Detect which cell encompasses the target text, then output its (x, y) center coordinate. 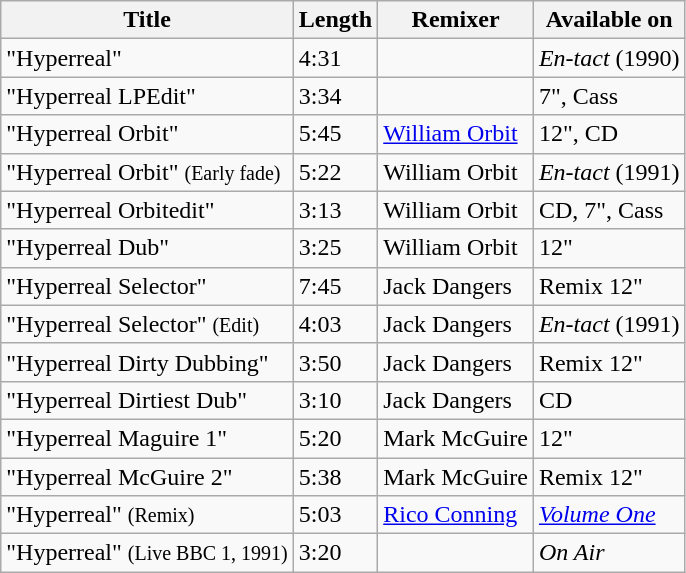
3:25 (335, 248)
"Hyperreal" (148, 58)
3:50 (335, 362)
5:20 (335, 438)
3:20 (335, 553)
3:10 (335, 400)
5:22 (335, 172)
5:38 (335, 477)
3:13 (335, 210)
On Air (609, 553)
CD, 7", Cass (609, 210)
"Hyperreal McGuire 2" (148, 477)
Title (148, 20)
"Hyperreal Orbit" (148, 134)
3:34 (335, 96)
"Hyperreal Orbit" (Early fade) (148, 172)
"Hyperreal Maguire 1" (148, 438)
5:45 (335, 134)
Volume One (609, 515)
12", CD (609, 134)
"Hyperreal Dirtiest Dub" (148, 400)
Length (335, 20)
"Hyperreal Dirty Dubbing" (148, 362)
Rico Conning (456, 515)
En-tact (1990) (609, 58)
"Hyperreal Selector" (Edit) (148, 324)
5:03 (335, 515)
Available on (609, 20)
CD (609, 400)
Remixer (456, 20)
"Hyperreal Orbitedit" (148, 210)
"Hyperreal LPEdit" (148, 96)
4:31 (335, 58)
4:03 (335, 324)
"Hyperreal" (Remix) (148, 515)
7", Cass (609, 96)
"Hyperreal" (Live BBC 1, 1991) (148, 553)
"Hyperreal Selector" (148, 286)
7:45 (335, 286)
"Hyperreal Dub" (148, 248)
